Output the (x, y) coordinate of the center of the cell containing the given text.  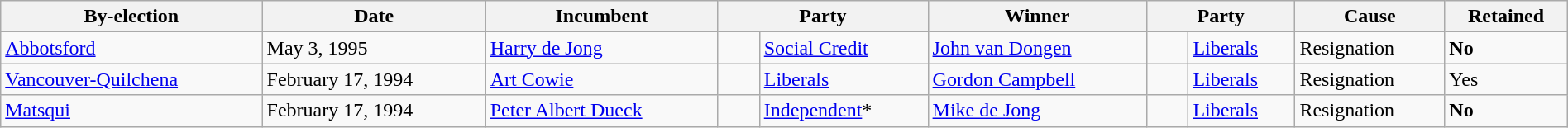
John van Dongen (1037, 48)
Gordon Campbell (1037, 79)
Date (374, 17)
Incumbent (602, 17)
Yes (1506, 79)
Independent* (844, 111)
Harry de Jong (602, 48)
Art Cowie (602, 79)
By-election (131, 17)
Matsqui (131, 111)
Winner (1037, 17)
Peter Albert Dueck (602, 111)
May 3, 1995 (374, 48)
Mike de Jong (1037, 111)
Abbotsford (131, 48)
Cause (1370, 17)
Vancouver-Quilchena (131, 79)
Retained (1506, 17)
Social Credit (844, 48)
